Return the [x, y] coordinate for the center point of the cell that contains the specified text.  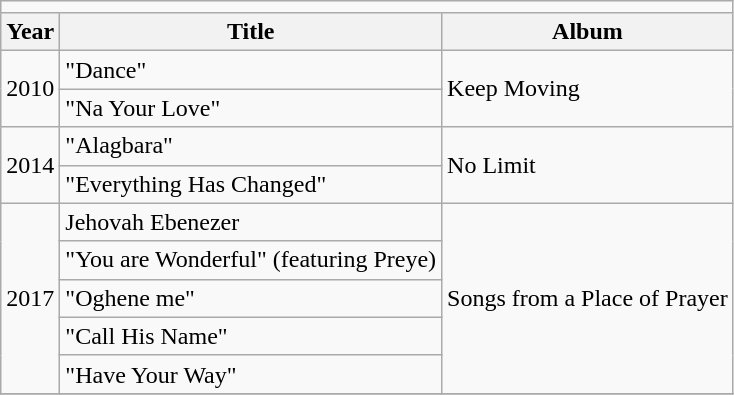
2014 [30, 165]
"Alagbara" [251, 146]
Year [30, 32]
Title [251, 32]
"You are Wonderful" (featuring Preye) [251, 260]
"Everything Has Changed" [251, 184]
2010 [30, 89]
"Dance" [251, 70]
Album [588, 32]
"Na Your Love" [251, 108]
2017 [30, 298]
Songs from a Place of Prayer [588, 298]
"Call His Name" [251, 336]
Jehovah Ebenezer [251, 222]
Keep Moving [588, 89]
No Limit [588, 165]
"Have Your Way" [251, 374]
"Oghene me" [251, 298]
